Return the (x, y) coordinate for the center point of the cell that contains the specified text.  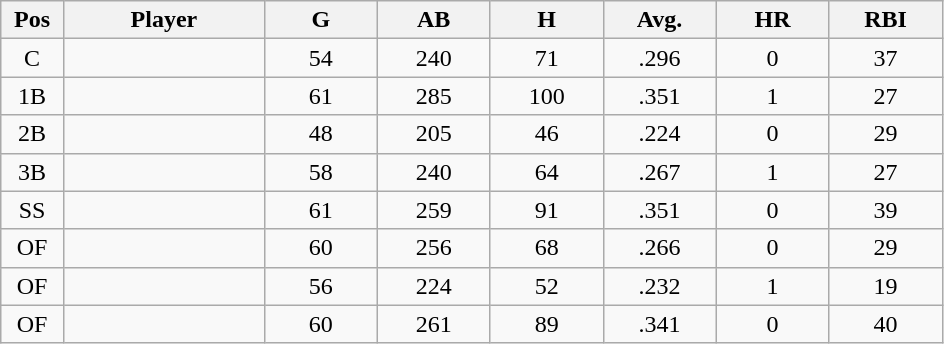
52 (546, 286)
C (32, 58)
100 (546, 96)
.232 (660, 286)
71 (546, 58)
261 (434, 324)
39 (886, 210)
RBI (886, 20)
224 (434, 286)
.266 (660, 248)
46 (546, 134)
.296 (660, 58)
68 (546, 248)
205 (434, 134)
Pos (32, 20)
HR (772, 20)
Player (164, 20)
37 (886, 58)
.267 (660, 172)
3B (32, 172)
91 (546, 210)
56 (320, 286)
.341 (660, 324)
54 (320, 58)
Avg. (660, 20)
40 (886, 324)
H (546, 20)
285 (434, 96)
259 (434, 210)
AB (434, 20)
G (320, 20)
64 (546, 172)
1B (32, 96)
SS (32, 210)
.224 (660, 134)
2B (32, 134)
19 (886, 286)
89 (546, 324)
58 (320, 172)
256 (434, 248)
48 (320, 134)
